Scan for the cell matching the given text and deliver its [x, y] coordinate at center. 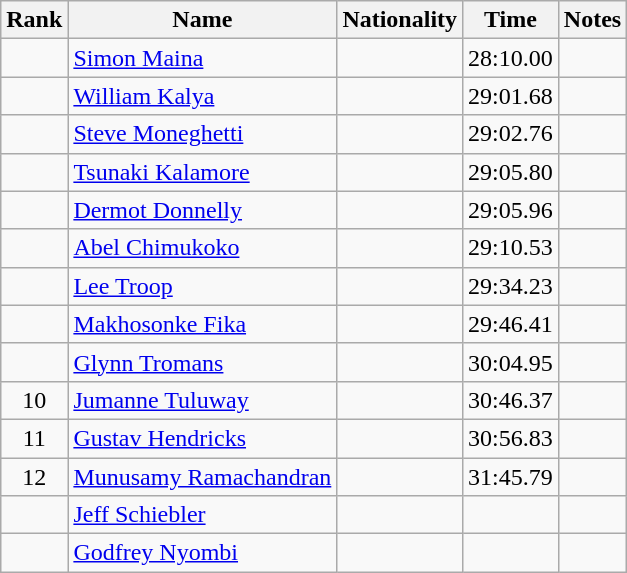
Rank [34, 20]
Steve Moneghetti [202, 134]
12 [34, 477]
10 [34, 400]
William Kalya [202, 96]
Dermot Donnelly [202, 210]
Abel Chimukoko [202, 248]
Name [202, 20]
Godfrey Nyombi [202, 553]
Makhosonke Fika [202, 324]
Lee Troop [202, 286]
29:05.96 [511, 210]
Simon Maina [202, 58]
29:02.76 [511, 134]
28:10.00 [511, 58]
31:45.79 [511, 477]
29:34.23 [511, 286]
11 [34, 438]
Notes [592, 20]
30:56.83 [511, 438]
29:46.41 [511, 324]
Glynn Tromans [202, 362]
Gustav Hendricks [202, 438]
29:05.80 [511, 172]
Jumanne Tuluway [202, 400]
29:10.53 [511, 248]
29:01.68 [511, 96]
Tsunaki Kalamore [202, 172]
Time [511, 20]
Nationality [400, 20]
30:04.95 [511, 362]
Jeff Schiebler [202, 515]
30:46.37 [511, 400]
Munusamy Ramachandran [202, 477]
